Return (x, y) of the center of cell containing provided text 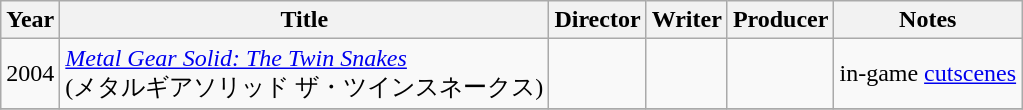
2004 (30, 74)
Year (30, 20)
in-game cutscenes (928, 74)
Title (304, 20)
Director (598, 20)
Notes (928, 20)
Writer (686, 20)
Producer (780, 20)
Metal Gear Solid: The Twin Snakes(メタルギアソリッド ザ・ツインスネークス) (304, 74)
